Scan for the cell matching the given text and deliver its (X, Y) coordinate at center. 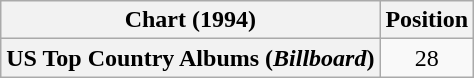
Position (427, 20)
US Top Country Albums (Billboard) (190, 58)
28 (427, 58)
Chart (1994) (190, 20)
